Detect which cell encompasses the target text, then output its [X, Y] center coordinate. 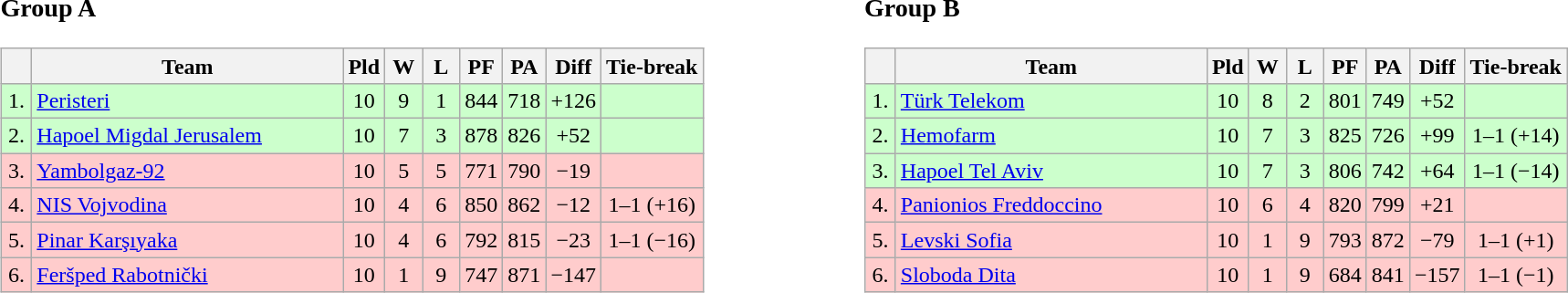
792 [482, 240]
749 [1387, 100]
Yambolgaz-92 [188, 171]
Hapoel Tel Aviv [1051, 171]
726 [1387, 136]
+21 [1437, 205]
871 [524, 275]
801 [1345, 100]
850 [482, 205]
825 [1345, 136]
872 [1387, 240]
+99 [1437, 136]
1–1 (−1) [1516, 275]
826 [524, 136]
820 [1345, 205]
793 [1345, 240]
−19 [573, 171]
2 [1305, 100]
Pinar Karşıyaka [188, 240]
1–1 (+14) [1516, 136]
844 [482, 100]
Hemofarm [1051, 136]
718 [524, 100]
−23 [573, 240]
1–1 (−14) [1516, 171]
1–1 (−16) [652, 240]
8 [1267, 100]
1–1 (+16) [652, 205]
790 [524, 171]
799 [1387, 205]
Türk Telekom [1051, 100]
−147 [573, 275]
806 [1345, 171]
Peristeri [188, 100]
Panionios Freddoccino [1051, 205]
862 [524, 205]
841 [1387, 275]
Feršped Rabotnički [188, 275]
742 [1387, 171]
−12 [573, 205]
−79 [1437, 240]
+126 [573, 100]
Sloboda Dita [1051, 275]
878 [482, 136]
NIS Vojvodina [188, 205]
771 [482, 171]
815 [524, 240]
+64 [1437, 171]
1–1 (+1) [1516, 240]
Hapoel Migdal Jerusalem [188, 136]
684 [1345, 275]
−157 [1437, 275]
747 [482, 275]
Levski Sofia [1051, 240]
